From the cell containing the given text, extract its center point as (X, Y) coordinate. 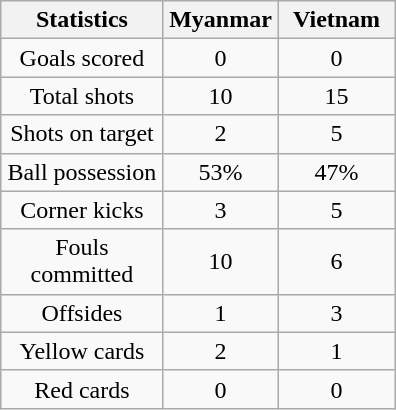
Corner kicks (82, 210)
Yellow cards (82, 351)
Statistics (82, 20)
Total shots (82, 96)
Offsides (82, 313)
Myanmar (220, 20)
Fouls committed (82, 262)
Shots on target (82, 134)
15 (337, 96)
47% (337, 172)
53% (220, 172)
6 (337, 262)
Vietnam (337, 20)
Goals scored (82, 58)
Ball possession (82, 172)
Red cards (82, 389)
